From the cell containing the given text, extract its center point as [X, Y] coordinate. 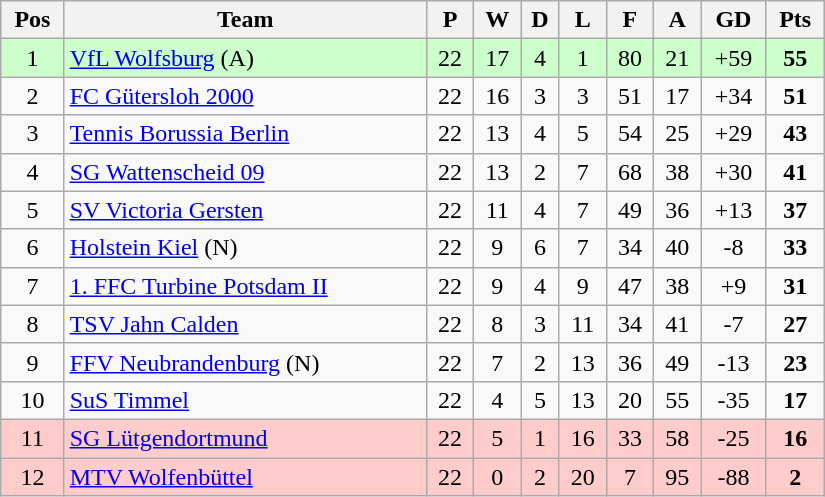
SG Wattenscheid 09 [245, 172]
0 [498, 477]
L [582, 20]
10 [32, 400]
-13 [734, 362]
+29 [734, 134]
27 [795, 324]
68 [630, 172]
SV Victoria Gersten [245, 210]
SG Lütgendortmund [245, 438]
P [450, 20]
-8 [734, 248]
+9 [734, 286]
12 [32, 477]
21 [678, 58]
Team [245, 20]
47 [630, 286]
Pos [32, 20]
F [630, 20]
40 [678, 248]
43 [795, 134]
+59 [734, 58]
D [540, 20]
TSV Jahn Calden [245, 324]
Tennis Borussia Berlin [245, 134]
25 [678, 134]
FC Gütersloh 2000 [245, 96]
23 [795, 362]
37 [795, 210]
95 [678, 477]
Pts [795, 20]
58 [678, 438]
+30 [734, 172]
-7 [734, 324]
Holstein Kiel (N) [245, 248]
FFV Neubrandenburg (N) [245, 362]
W [498, 20]
VfL Wolfsburg (A) [245, 58]
+13 [734, 210]
80 [630, 58]
A [678, 20]
-88 [734, 477]
SuS Timmel [245, 400]
MTV Wolfenbüttel [245, 477]
-35 [734, 400]
-25 [734, 438]
31 [795, 286]
1. FFC Turbine Potsdam II [245, 286]
+34 [734, 96]
54 [630, 134]
GD [734, 20]
